Extract the [X, Y] coordinate from the center of the cell holding the provided text.  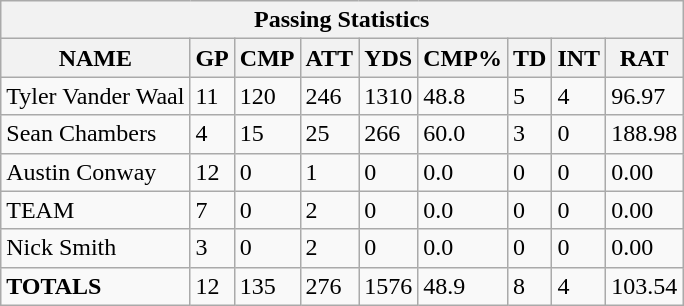
INT [579, 58]
120 [267, 96]
8 [529, 286]
ATT [330, 58]
276 [330, 286]
GP [212, 58]
Austin Conway [96, 172]
1 [330, 172]
96.97 [644, 96]
TOTALS [96, 286]
Sean Chambers [96, 134]
Nick Smith [96, 248]
25 [330, 134]
CMP% [463, 58]
5 [529, 96]
CMP [267, 58]
RAT [644, 58]
60.0 [463, 134]
103.54 [644, 286]
7 [212, 210]
48.8 [463, 96]
11 [212, 96]
Passing Statistics [342, 20]
TD [529, 58]
1576 [388, 286]
NAME [96, 58]
246 [330, 96]
1310 [388, 96]
TEAM [96, 210]
135 [267, 286]
YDS [388, 58]
188.98 [644, 134]
15 [267, 134]
48.9 [463, 286]
266 [388, 134]
Tyler Vander Waal [96, 96]
